Pinpoint the cell where the given text exists, returning its [x, y] midpoint coordinate. 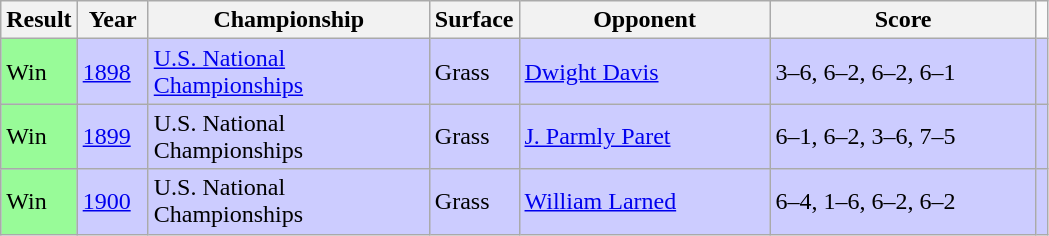
Surface [474, 20]
Result [39, 20]
Score [903, 20]
1899 [112, 136]
Dwight Davis [644, 72]
Year [112, 20]
J. Parmly Paret [644, 136]
6–4, 1–6, 6–2, 6–2 [903, 202]
6–1, 6–2, 3–6, 7–5 [903, 136]
1900 [112, 202]
3–6, 6–2, 6–2, 6–1 [903, 72]
Championship [288, 20]
1898 [112, 72]
Opponent [644, 20]
William Larned [644, 202]
